Output the [x, y] coordinate of the center of the cell containing the given text.  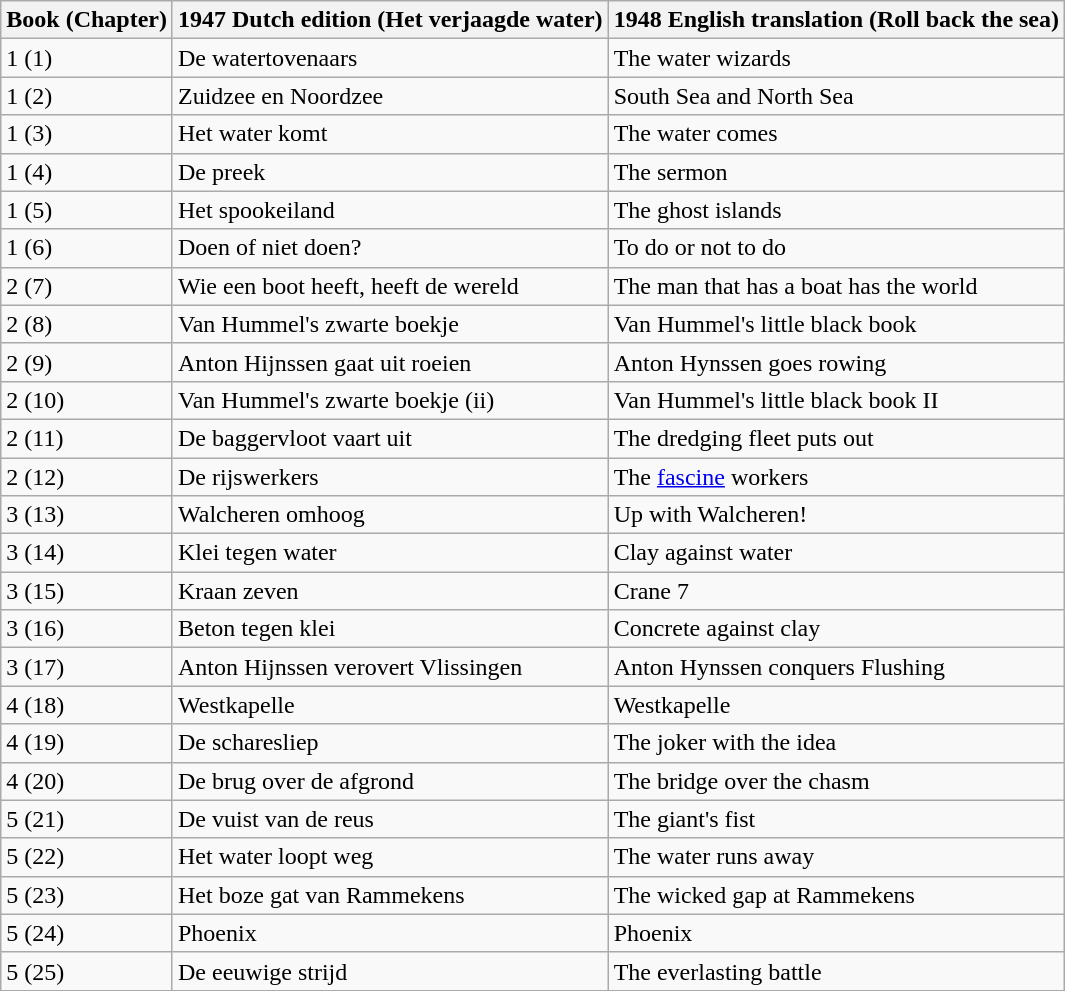
Klei tegen water [390, 553]
4 (19) [87, 743]
5 (21) [87, 819]
The joker with the idea [836, 743]
The giant's fist [836, 819]
Kraan zeven [390, 591]
Up with Walcheren! [836, 515]
Beton tegen klei [390, 629]
1 (6) [87, 248]
The water comes [836, 134]
De preek [390, 172]
5 (22) [87, 857]
4 (20) [87, 781]
Clay against water [836, 553]
4 (18) [87, 705]
2 (10) [87, 400]
The dredging fleet puts out [836, 438]
To do or not to do [836, 248]
2 (12) [87, 477]
Het spookeiland [390, 210]
2 (8) [87, 324]
The water runs away [836, 857]
Anton Hijnssen gaat uit roeien [390, 362]
2 (11) [87, 438]
The man that has a boat has the world [836, 286]
Het boze gat van Rammekens [390, 895]
1 (2) [87, 96]
De vuist van de reus [390, 819]
2 (9) [87, 362]
De watertovenaars [390, 58]
Wie een boot heeft, heeft de wereld [390, 286]
Anton Hynssen conquers Flushing [836, 667]
Anton Hijnssen verovert Vlissingen [390, 667]
1948 English translation (Roll back the sea) [836, 20]
3 (17) [87, 667]
Doen of niet doen? [390, 248]
The fascine workers [836, 477]
The ghost islands [836, 210]
3 (14) [87, 553]
Van Hummel's zwarte boekje [390, 324]
3 (16) [87, 629]
Het water komt [390, 134]
3 (15) [87, 591]
2 (7) [87, 286]
De brug over de afgrond [390, 781]
The wicked gap at Rammekens [836, 895]
1947 Dutch edition (Het verjaagde water) [390, 20]
The everlasting battle [836, 971]
Van Hummel's zwarte boekje (ii) [390, 400]
1 (1) [87, 58]
The bridge over the chasm [836, 781]
Book (Chapter) [87, 20]
Zuidzee en Noordzee [390, 96]
5 (23) [87, 895]
The water wizards [836, 58]
5 (24) [87, 933]
Anton Hynssen goes rowing [836, 362]
1 (3) [87, 134]
De eeuwige strijd [390, 971]
Van Hummel's little black book [836, 324]
De scharesliep [390, 743]
Crane 7 [836, 591]
De rijswerkers [390, 477]
De baggervloot vaart uit [390, 438]
Walcheren omhoog [390, 515]
5 (25) [87, 971]
Concrete against clay [836, 629]
Van Hummel's little black book II [836, 400]
1 (5) [87, 210]
The sermon [836, 172]
Het water loopt weg [390, 857]
1 (4) [87, 172]
South Sea and North Sea [836, 96]
3 (13) [87, 515]
